Extract the (x, y) coordinate from the center of the cell holding the provided text.  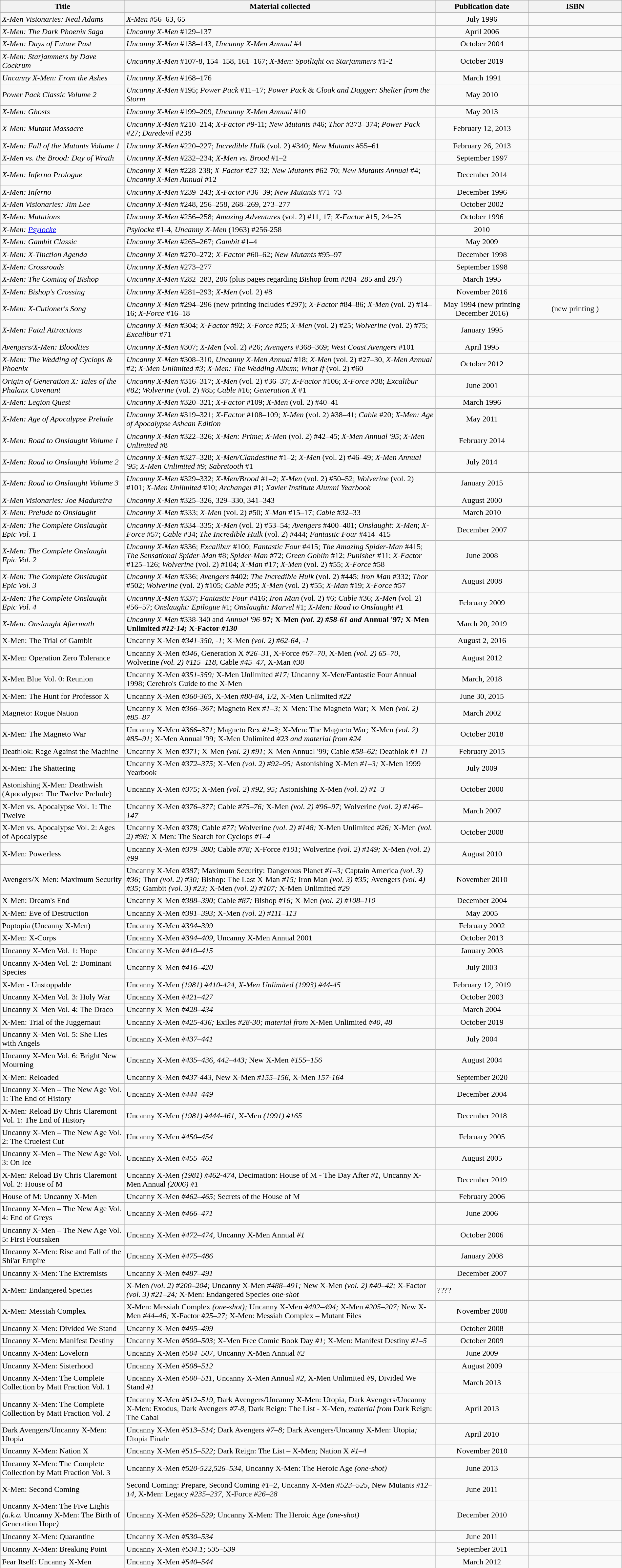
Uncanny X-Men #379–380; Cable #78; X-Force #101; Wolverine (vol. 2) #149; X-Men (vol. 2) #99 (280, 853)
January 2008 (482, 1256)
July 2014 (482, 462)
August 2000 (482, 500)
June 2001 (482, 385)
December 2010 (482, 1515)
Uncanny X-Men – The New Age Vol. 1: The End of History (62, 1094)
Uncanny X-Men: Quarantine (62, 1536)
July 1996 (482, 19)
Poptopia (Uncanny X-Men) (62, 926)
Uncanny X-Men #129–137 (280, 32)
X-Men: Starjammers by Dave Cockrum (62, 61)
August 2008 (482, 581)
Material collected (280, 7)
Uncanny X-Men Vol. 2: Dominant Species (62, 968)
X-Men: Second Coming (62, 1490)
Avengers/X-Men: Maximum Security (62, 879)
December 2018 (482, 1115)
Uncanny X-Men #487–491 (280, 1273)
Uncanny X-Men #371; X-Men (vol. 2) #91; X-Men Annual '99; Cable #58–62; Deathlok #1-11 (280, 751)
Uncanny X-Men #444–449 (280, 1094)
Uncanny X-Men #351-359; X-Men Unlimited #17; Uncanny X-Men/Fantastic Four Annual 1998; Cerebro's Guide to the X-Men (280, 679)
Uncanny X-Men #319–321; X-Factor #108–109; X-Men (vol. 2) #38–41; Cable #20; X-Men: Age of Apocalypse Ashcan Edition (280, 419)
Uncanny X-Men #375; X-Men (vol. 2) #92, 95; Astonishing X-Men (vol. 2) #1–3 (280, 790)
March 2007 (482, 811)
March 1991 (482, 78)
December 2014 (482, 175)
December 1998 (482, 254)
Magneto: Rogue Nation (62, 713)
June 30, 2015 (482, 696)
Uncanny X-Men (1981) #462-474, Decimation: House of M - The Day After #1, Uncanny X-Men Annual (2006) #1 (280, 1180)
X-Men: Crossroads (62, 267)
Uncanny X-Men Vol. 6: Bright New Mourning (62, 1060)
February 2005 (482, 1137)
Dark Avengers/Uncanny X-Men: Utopia (62, 1434)
Uncanny X-Men #428–434 (280, 1009)
X-Men: The Hunt for Professor X (62, 696)
Uncanny X-Men #495–499 (280, 1328)
Uncanny X-Men #270–272; X-Factor #60–62; New Mutants #95–97 (280, 254)
Uncanny X-Men #372–375; X-Men (vol. 2) #92–95; Astonishing X-Men #1–3; X-Men 1999 Yearbook (280, 768)
Psylocke #1-4, Uncanny X-Men (1963) #256-258 (280, 229)
Uncanny X-Men #376–377; Cable #75–76; X-Men (vol. 2) #96–97; Wolverine (vol. 2) #146–147 (280, 811)
X-Men vs. Apocalypse Vol. 1: The Twelve (62, 811)
X-Men Visionaries: Neal Adams (62, 19)
January 1995 (482, 330)
April 2013 (482, 1408)
X-Men Visionaries: Joe Madureira (62, 500)
February 12, 2019 (482, 984)
X-Men: Mutant Massacre (62, 129)
Uncanny X-Men #327–328; X-Men/Clandestine #1–2; X-Men (vol. 2) #46–49; X-Men Annual '95; X-Men Unlimited #9; Sabretooth #1 (280, 462)
Uncanny X-Men #475–486 (280, 1256)
ISBN (575, 7)
Astonishing X-Men: Deathwish (Apocalypse: The Twelve Prelude) (62, 790)
October 2009 (482, 1341)
X-Men vs. Apocalypse Vol. 2: Ages of Apocalypse (62, 832)
Uncanny X-Men: Rise and Fall of the Shi'ar Empire (62, 1256)
Uncanny X-Men #437-443, New X-Men #155–156, X-Men 157-164 (280, 1077)
August 2009 (482, 1366)
Uncanny X-Men – The New Age Vol. 2: The Cruelest Cut (62, 1137)
March 2010 (482, 513)
X-Men: Fall of the Mutants Volume 1 (62, 145)
X-Men Blue Vol. 0: Reunion (62, 679)
X-Men: Dream's End (62, 901)
Uncanny X-Men #210–214; X-Factor #9-11; New Mutants #46; Thor #373–374; Power Pack #27; Daredevil #238 (280, 129)
X-Men: Age of Apocalypse Prelude (62, 419)
Uncanny X-Men (1981) #410-424, X-Men Unlimited (1993) #44-45 (280, 984)
January 2003 (482, 951)
November 2016 (482, 292)
Uncanny X-Men #391–393; X-Men (vol. 2) #111–113 (280, 913)
Uncanny X-Men #378; Cable #77; Wolverine (vol. 2) #148; X-Men Unlimited #26; X-Men (vol. 2) #98; X-Men: The Search for Cyclops #1–4 (280, 832)
X-Men: The Complete Onslaught Epic Vol. 1 (62, 530)
Uncanny X-Men Vol. 5: She Lies with Angels (62, 1039)
Power Pack Classic Volume 2 (62, 95)
July 2003 (482, 968)
X-Men: Trial of the Juggernaut (62, 1022)
March 2012 (482, 1561)
October 2003 (482, 997)
February 2006 (482, 1196)
Uncanny X-Men – The New Age Vol. 5: First Foursaken (62, 1235)
Uncanny X-Men – The New Age Vol. 3: On Ice (62, 1158)
Deathlok: Rage Against the Machine (62, 751)
X-Men: Mutations (62, 217)
May 2013 (482, 112)
July 2004 (482, 1039)
X-Men: The Wedding of Cyclops & Phoenix (62, 364)
???? (482, 1290)
Uncanny X-Men #256–258; Amazing Adventures (vol. 2) #11, 17; X-Factor #15, 24–25 (280, 217)
X-Men: The Magneto War (62, 734)
X-Men: The Complete Onslaught Epic Vol. 2 (62, 555)
January 2015 (482, 483)
Uncanny X-Men #316–317; X-Men (vol. 2) #36–37; X-Factor #106; X-Force #38; Excalibur #82; Wolverine (vol. 2) #85; Cable #16; Generation X #1 (280, 385)
October 2004 (482, 44)
March 2013 (482, 1383)
X-Men: Legion Quest (62, 402)
March 20, 2019 (482, 624)
March 2002 (482, 713)
March 1995 (482, 279)
Uncanny X-Men #322–326; X-Men: Prime; X-Men (vol. 2) #42–45; X-Men Annual '95; X-Men Unlimited #8 (280, 440)
Uncanny X-Men #462–465; Secrets of the House of M (280, 1196)
October 2013 (482, 938)
February 12, 2013 (482, 129)
X-Men - Unstoppable (62, 984)
X-Men: Road to Onslaught Volume 2 (62, 462)
X-Men: The Complete Onslaught Epic Vol. 4 (62, 603)
Uncanny X-Men #425-436; Exiles #28-30; material from X-Men Unlimited #40, 48 (280, 1022)
Publication date (482, 7)
August 2010 (482, 853)
Uncanny X-Men: Breaking Point (62, 1549)
December 1996 (482, 192)
X-Men: Days of Future Past (62, 44)
Uncanny X-Men #195; Power Pack #11–17; Power Pack & Cloak and Dagger: Shelter from the Storm (280, 95)
September 2011 (482, 1549)
Uncanny X-Men #421–427 (280, 997)
March, 2018 (482, 679)
Uncanny X-Men #333; X-Men (vol. 2) #50; X-Man #15–17; Cable #32–33 (280, 513)
Uncanny X-Men #320–321; X-Factor #109; X-Men (vol. 2) #40–41 (280, 402)
June 2006 (482, 1213)
Uncanny X-Men #232–234; X-Men vs. Brood #1–2 (280, 158)
Uncanny X-Men #304; X-Factor #92; X-Force #25; X-Men (vol. 2) #25; Wolverine (vol. 2) #75; Excalibur #71 (280, 330)
September 1997 (482, 158)
X-Men: Eve of Destruction (62, 913)
Uncanny X-Men: The Five Lights (a.k.a. Uncanny X-Men: The Birth of Generation Hope) (62, 1515)
Uncanny X-Men #294–296 (new printing includes #297); X-Factor #84–86; X-Men (vol. 2) #14–16; X-Force #16–18 (280, 309)
October 2006 (482, 1235)
June 2009 (482, 1353)
X-Men: Gambit Classic (62, 242)
Second Coming: Prepare, Second Coming #1–2, Uncanny X-Men #523–525, New Mutants #12–14, X-Men: Legacy #235–237, X-Force #26–28 (280, 1490)
October 2018 (482, 734)
X-Men: The Coming of Bishop (62, 279)
X-Men Visionaries: Jim Lee (62, 204)
October 2002 (482, 204)
Uncanny X-Men #107-8, 154–158, 161–167; X-Men: Spotlight on Starjammers #1-2 (280, 61)
X-Men: Road to Onslaught Volume 1 (62, 440)
September 1998 (482, 267)
August 2012 (482, 658)
X-Men vs. the Brood: Day of Wrath (62, 158)
August 2004 (482, 1060)
February 2015 (482, 751)
X-Men: The Shattering (62, 768)
Uncanny X-Men #530–534 (280, 1536)
Uncanny X-Men #366–367; Magneto Rex #1–3; X-Men: The Magneto War; X-Men (vol. 2) #85–87 (280, 713)
X-Men: Operation Zero Tolerance (62, 658)
Uncanny X-Men: From the Ashes (62, 78)
Uncanny X-Men #455–461 (280, 1158)
December 2019 (482, 1180)
August 2005 (482, 1158)
Uncanny X-Men #508–512 (280, 1366)
Uncanny X-Men #388–390; Cable #87; Bishop #16; X-Men (vol. 2) #108–110 (280, 901)
September 2020 (482, 1077)
October 2000 (482, 790)
Uncanny X-Men: Divided We Stand (62, 1328)
X-Men: Messiah Complex (one-shot); Uncanny X-Men #492–494; X-Men #205–207; New X-Men #44–46; X-Factor #25–27; X-Men: Messiah Complex – Mutant Files (280, 1311)
Title (62, 7)
May 2009 (482, 242)
Uncanny X-Men #341-350, -1; X-Men (vol. 2) #62-64, -1 (280, 641)
X-Men: Inferno (62, 192)
X-Men: Road to Onslaught Volume 3 (62, 483)
X-Men: The Trial of Gambit (62, 641)
Uncanny X-Men Vol. 1: Hope (62, 951)
Uncanny X-Men #435–436, 442–443; New X-Men #155–156 (280, 1060)
July 2009 (482, 768)
X-Men: Psylocke (62, 229)
April 2006 (482, 32)
Uncanny X-Men #248, 256–258, 268–269, 273–277 (280, 204)
November 2008 (482, 1311)
X-Men: Reload By Chris Claremont Vol. 2: House of M (62, 1180)
Uncanny X-Men #526–529; Uncanny X-Men: The Heroic Age (one-shot) (280, 1515)
August 2, 2016 (482, 641)
March 2004 (482, 1009)
April 2010 (482, 1434)
Uncanny X-Men #346, Generation X #26–31, X-Force #67–70, X-Men (vol. 2) 65–70, Wolverine (vol. 2) #115–118, Cable #45–47, X-Man #30 (280, 658)
X-Men: Onslaught Aftermath (62, 624)
May 2005 (482, 913)
Uncanny X-Men #366–371; Magneto Rex #1–3; X-Men: The Magneto War; X-Men (vol. 2) #85–91; X-Men Annual '99; X-Men Unlimited #23 and material from #24 (280, 734)
June 2008 (482, 555)
Uncanny X-Men #500–503; X-Men Free Comic Book Day #1; X-Men: Manifest Destiny #1–5 (280, 1341)
Uncanny X-Men: Manifest Destiny (62, 1341)
X-Men: Ghosts (62, 112)
X-Men: Prelude to Onslaught (62, 513)
Uncanny X-Men #437–441 (280, 1039)
Uncanny X-Men #220–227; Incredible Hulk (vol. 2) #340; New Mutants #55–61 (280, 145)
Uncanny X-Men: The Complete Collection by Matt Fraction Vol. 1 (62, 1383)
Uncanny X-Men #338-340 and Annual '96-97; X-Men (vol. 2) #58-61 and Annual '97; X-Men Unlimited #12-14; X-Factor #130 (280, 624)
Uncanny X-Men: The Extremists (62, 1273)
Uncanny X-Men #515–522; Dark Reign: The List – X-Men; Nation X #1–4 (280, 1451)
X-Men (vol. 2) #200–204; Uncanny X-Men #488–491; New X-Men (vol. 2) #40–42; X-Factor (vol. 3) #21–24; X-Men: Endangered Species one-shot (280, 1290)
House of M: Uncanny X-Men (62, 1196)
X-Men: Bishop's Crossing (62, 292)
Uncanny X-Men: Lovelorn (62, 1353)
X-Men #56–63, 65 (280, 19)
October 2012 (482, 364)
Uncanny X-Men #504–507, Uncanny X-Men Annual #2 (280, 1353)
Uncanny X-Men: Nation X (62, 1451)
Uncanny X-Men #450–454 (280, 1137)
X-Men: The Dark Phoenix Saga (62, 32)
Uncanny X-Men #282–283, 286 (plus pages regarding Bishop from #284–285 and 287) (280, 279)
Uncanny X-Men #513–514; Dark Avengers #7–8; Dark Avengers/Uncanny X-Men: Utopia; Utopia Finale (280, 1434)
Uncanny X-Men #273–277 (280, 267)
X-Men: Reload By Chris Claremont Vol. 1: The End of History (62, 1115)
February 2002 (482, 926)
Uncanny X-Men #281–293; X-Men (vol. 2) #8 (280, 292)
March 1996 (482, 402)
April 1995 (482, 347)
Uncanny X-Men #466–471 (280, 1213)
Uncanny X-Men Vol. 4: The Draco (62, 1009)
Uncanny X-Men: The Complete Collection by Matt Fraction Vol. 3 (62, 1468)
X-Men: Reloaded (62, 1077)
Uncanny X-Men #410–415 (280, 951)
2010 (482, 229)
Origin of Generation X: Tales of the Phalanx Covenant (62, 385)
Uncanny X-Men #520-522,526–534, Uncanny X-Men: The Heroic Age (one-shot) (280, 1468)
February 2014 (482, 440)
Uncanny X-Men (1981) #444-461, X-Men (1991) #165 (280, 1115)
Fear Itself: Uncanny X-Men (62, 1561)
Uncanny X-Men #168–176 (280, 78)
Avengers/X-Men: Bloodties (62, 347)
Uncanny X-Men #394–409, Uncanny X-Men Annual 2001 (280, 938)
Uncanny X-Men #472–474, Uncanny X-Men Annual #1 (280, 1235)
X-Men: X-Tinction Agenda (62, 254)
Uncanny X-Men #394–399 (280, 926)
February 2009 (482, 603)
X-Men: Powerless (62, 853)
May 1994 (new printing December 2016) (482, 309)
Uncanny X-Men #534.1; 535–539 (280, 1549)
Uncanny X-Men #138–143, Uncanny X-Men Annual #4 (280, 44)
Uncanny X-Men #360-365, X-Men #80-84, 1/2, X-Men Unlimited #22 (280, 696)
X-Men: X-Corps (62, 938)
X-Men: Inferno Prologue (62, 175)
Uncanny X-Men – The New Age Vol. 4: End of Greys (62, 1213)
X-Men: Endangered Species (62, 1290)
February 26, 2013 (482, 145)
Uncanny X-Men #307; X-Men (vol. 2) #26; Avengers #368–369; West Coast Avengers #101 (280, 347)
Uncanny X-Men #325–326, 329–330, 341–343 (280, 500)
Uncanny X-Men: The Complete Collection by Matt Fraction Vol. 2 (62, 1408)
Uncanny X-Men #228-238; X-Factor #27-32; New Mutants #62-70; New Mutants Annual #4; Uncanny X-Men Annual #12 (280, 175)
May 2011 (482, 419)
Uncanny X-Men #540–544 (280, 1561)
June 2013 (482, 1468)
Uncanny X-Men Vol. 3: Holy War (62, 997)
Uncanny X-Men #500–511, Uncanny X-Men Annual #2, X-Men Unlimited #9, Divided We Stand #1 (280, 1383)
Uncanny X-Men: Sisterhood (62, 1366)
October 1996 (482, 217)
Uncanny X-Men #416–420 (280, 968)
Uncanny X-Men #239–243; X-Factor #36–39; New Mutants #71–73 (280, 192)
X-Men: Fatal Attractions (62, 330)
X-Men: Messiah Complex (62, 1311)
May 2010 (482, 95)
(new printing ) (575, 309)
Uncanny X-Men #265–267; Gambit #1–4 (280, 242)
Uncanny X-Men #199–209, Uncanny X-Men Annual #10 (280, 112)
X-Men: X-Cutioner's Song (62, 309)
X-Men: The Complete Onslaught Epic Vol. 3 (62, 581)
